For the text-containing cell, return its midpoint in (x, y) coordinate format. 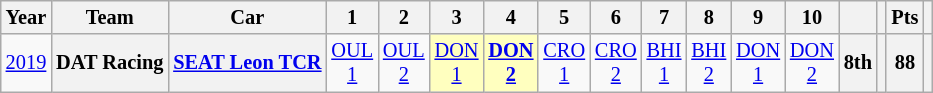
10 (812, 17)
9 (758, 17)
Car (247, 17)
8th (858, 63)
8 (708, 17)
DAT Racing (110, 63)
OUL2 (404, 63)
Team (110, 17)
1 (352, 17)
2019 (26, 63)
2 (404, 17)
Pts (904, 17)
7 (664, 17)
OUL1 (352, 63)
Year (26, 17)
6 (616, 17)
BHI2 (708, 63)
3 (457, 17)
4 (510, 17)
CRO2 (616, 63)
CRO1 (564, 63)
BHI1 (664, 63)
5 (564, 17)
SEAT Leon TCR (247, 63)
88 (904, 63)
